Identify which cell holds the provided text, then report its (X, Y) central coordinate. 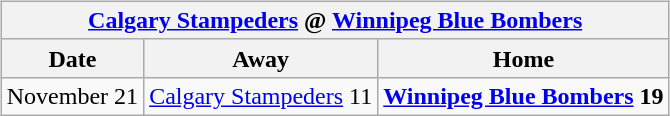
Home (524, 58)
November 21 (72, 96)
Away (261, 58)
Winnipeg Blue Bombers 19 (524, 96)
Calgary Stampeders @ Winnipeg Blue Bombers (335, 20)
Calgary Stampeders 11 (261, 96)
Date (72, 58)
